Provide the [x, y] coordinate of the cell's center where the given text is located.  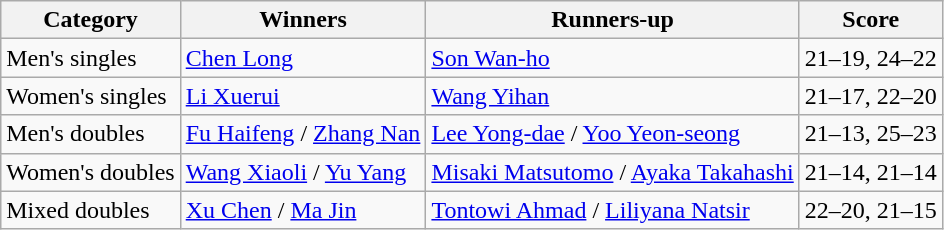
21–14, 21–14 [870, 172]
Chen Long [303, 58]
Tontowi Ahmad / Liliyana Natsir [612, 210]
21–17, 22–20 [870, 96]
Mixed doubles [90, 210]
Fu Haifeng / Zhang Nan [303, 134]
Score [870, 20]
Women's doubles [90, 172]
Xu Chen / Ma Jin [303, 210]
Runners-up [612, 20]
Lee Yong-dae / Yoo Yeon-seong [612, 134]
Li Xuerui [303, 96]
Winners [303, 20]
21–19, 24–22 [870, 58]
21–13, 25–23 [870, 134]
Men's doubles [90, 134]
Category [90, 20]
Misaki Matsutomo / Ayaka Takahashi [612, 172]
Wang Xiaoli / Yu Yang [303, 172]
Women's singles [90, 96]
Men's singles [90, 58]
Son Wan-ho [612, 58]
22–20, 21–15 [870, 210]
Wang Yihan [612, 96]
